For the text-containing cell, return its midpoint in [x, y] coordinate format. 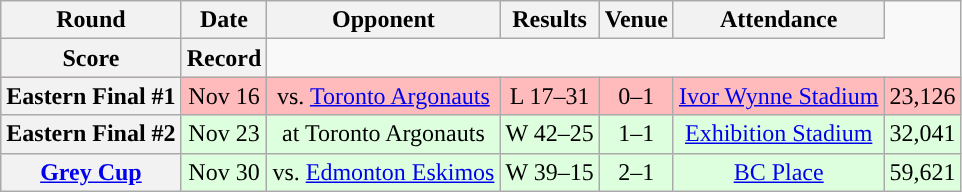
Ivor Wynne Stadium [778, 96]
at Toronto Argonauts [384, 134]
BC Place [778, 172]
vs. Edmonton Eskimos [384, 172]
0–1 [636, 96]
Round [91, 20]
Score [91, 58]
Attendance [778, 20]
2–1 [636, 172]
Nov 16 [224, 96]
Eastern Final #1 [91, 96]
Results [550, 20]
W 39–15 [550, 172]
Grey Cup [91, 172]
Nov 30 [224, 172]
W 42–25 [550, 134]
vs. Toronto Argonauts [384, 96]
Nov 23 [224, 134]
1–1 [636, 134]
23,126 [922, 96]
Record [224, 58]
Date [224, 20]
Opponent [384, 20]
Exhibition Stadium [778, 134]
Eastern Final #2 [91, 134]
59,621 [922, 172]
Venue [636, 20]
L 17–31 [550, 96]
32,041 [922, 134]
